For the text-containing cell, return its midpoint in (x, y) coordinate format. 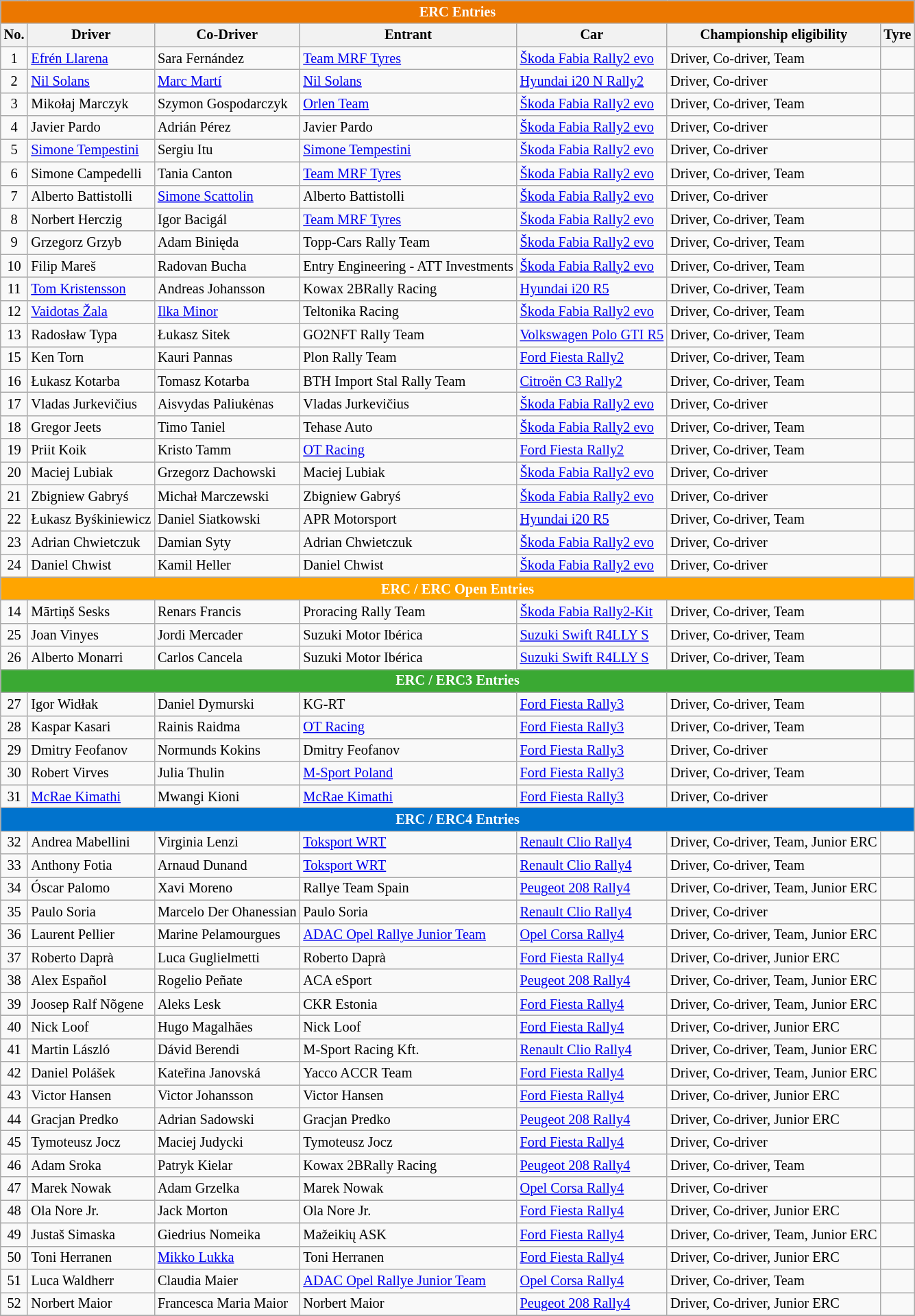
Robert Virves (90, 773)
Daniel Dymurski (227, 704)
Óscar Palomo (90, 888)
Teltonika Racing (408, 312)
GO2NFT Rally Team (408, 335)
Gregor Jeets (90, 427)
Szymon Gospodarczyk (227, 104)
Plon Rally Team (408, 358)
Mažeikių ASK (408, 1234)
Kaspar Kasari (90, 727)
Topp-Cars Rally Team (408, 243)
Priit Koik (90, 450)
Łukasz Kotarba (90, 381)
Francesca Maria Maior (227, 1304)
35 (14, 912)
Jordi Mercader (227, 635)
16 (14, 381)
41 (14, 1050)
Timo Taniel (227, 427)
Adrián Pérez (227, 127)
Patryk Kielar (227, 1165)
CKR Estonia (408, 1004)
Anthony Fotia (90, 866)
9 (14, 243)
ACA eSport (408, 981)
Volkswagen Polo GTI R5 (592, 335)
Andrea Mabellini (90, 842)
47 (14, 1189)
Claudia Maier (227, 1280)
Aisvydas Paliukėnas (227, 404)
Rallye Team Spain (408, 888)
48 (14, 1211)
Damian Syty (227, 542)
24 (14, 565)
Joosep Ralf Nõgene (90, 1004)
28 (14, 727)
Jack Morton (227, 1211)
5 (14, 150)
4 (14, 127)
Daniel Siatkowski (227, 520)
50 (14, 1258)
10 (14, 266)
52 (14, 1304)
43 (14, 1096)
Kauri Pannas (227, 358)
Citroën C3 Rally2 (592, 381)
Tyre (898, 35)
51 (14, 1280)
49 (14, 1234)
7 (14, 197)
Victor Johansson (227, 1096)
Łukasz Byśkiniewicz (90, 520)
Sergiu Itu (227, 150)
25 (14, 635)
Łukasz Sitek (227, 335)
32 (14, 842)
Grzegorz Grzyb (90, 243)
26 (14, 658)
6 (14, 173)
Mikko Lukka (227, 1258)
Giedrius Nomeika (227, 1234)
Andreas Johansson (227, 289)
Mwangi Kioni (227, 796)
Proracing Rally Team (408, 611)
19 (14, 450)
30 (14, 773)
20 (14, 473)
Adam Binięda (227, 243)
Daniel Polášek (90, 1073)
23 (14, 542)
40 (14, 1027)
Normunds Kokins (227, 750)
Xavi Moreno (227, 888)
12 (14, 312)
Rainis Raidma (227, 727)
Mārtiņš Sesks (90, 611)
Maciej Judycki (227, 1143)
39 (14, 1004)
Carlos Cancela (227, 658)
3 (14, 104)
Rogelio Peñate (227, 981)
46 (14, 1165)
Tehase Auto (408, 427)
45 (14, 1143)
Radovan Bucha (227, 266)
2 (14, 81)
Tania Canton (227, 173)
31 (14, 796)
Arnaud Dunand (227, 866)
Radosław Typa (90, 335)
Entry Engineering - ATT Investments (408, 266)
ERC / ERC4 Entries (458, 819)
33 (14, 866)
Car (592, 35)
KG-RT (408, 704)
ERC / ERC Open Entries (458, 589)
Adam Sroka (90, 1165)
BTH Import Stal Rally Team (408, 381)
Kamil Heller (227, 565)
Marine Pelamourgues (227, 935)
Tomasz Kotarba (227, 381)
Efrén Llarena (90, 58)
Hyundai i20 N Rally2 (592, 81)
Alberto Monarri (90, 658)
44 (14, 1119)
Igor Bacigál (227, 219)
Sara Fernández (227, 58)
Igor Widłak (90, 704)
Driver (90, 35)
21 (14, 496)
27 (14, 704)
Vaidotas Žala (90, 312)
Virginia Lenzi (227, 842)
Hugo Magalhães (227, 1027)
Adam Grzelka (227, 1189)
Alex Español (90, 981)
Yacco ACCR Team (408, 1073)
Kristo Tamm (227, 450)
Aleks Lesk (227, 1004)
APR Motorsport (408, 520)
M-Sport Poland (408, 773)
ERC / ERC3 Entries (458, 681)
Ken Torn (90, 358)
22 (14, 520)
M-Sport Racing Kft. (408, 1050)
38 (14, 981)
13 (14, 335)
Julia Thulin (227, 773)
Michał Marczewski (227, 496)
Renars Francis (227, 611)
Marc Martí (227, 81)
14 (14, 611)
34 (14, 888)
Simone Campedelli (90, 173)
Orlen Team (408, 104)
8 (14, 219)
No. (14, 35)
Adrian Sadowski (227, 1119)
Joan Vinyes (90, 635)
29 (14, 750)
Laurent Pellier (90, 935)
37 (14, 958)
Škoda Fabia Rally2-Kit (592, 611)
36 (14, 935)
18 (14, 427)
Filip Mareš (90, 266)
1 (14, 58)
ERC Entries (458, 12)
Justaš Simaska (90, 1234)
17 (14, 404)
Grzegorz Dachowski (227, 473)
Tom Kristensson (90, 289)
Championship eligibility (773, 35)
11 (14, 289)
Marcelo Der Ohanessian (227, 912)
Luca Waldherr (90, 1280)
Ilka Minor (227, 312)
Simone Scattolin (227, 197)
15 (14, 358)
42 (14, 1073)
Co-Driver (227, 35)
Norbert Herczig (90, 219)
Mikołaj Marczyk (90, 104)
Entrant (408, 35)
Dávid Berendi (227, 1050)
Kateřina Janovská (227, 1073)
Martin László (90, 1050)
Luca Guglielmetti (227, 958)
